Provide the [X, Y] coordinate of the cell's center where the given text is located.  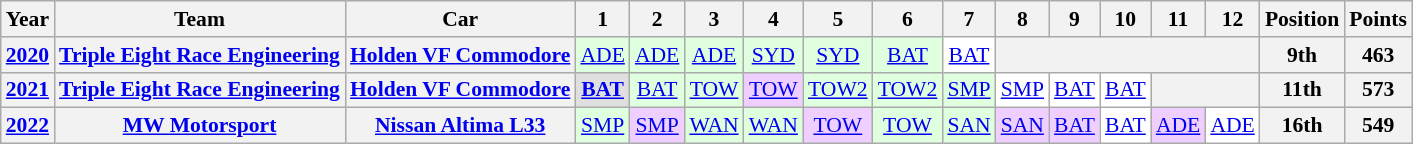
573 [1378, 90]
MW Motorsport [200, 126]
2020 [28, 55]
Team [200, 19]
2 [657, 19]
16th [1302, 126]
11 [1178, 19]
4 [774, 19]
Points [1378, 19]
549 [1378, 126]
1 [602, 19]
Position [1302, 19]
10 [1126, 19]
2021 [28, 90]
3 [714, 19]
463 [1378, 55]
Nissan Altima L33 [460, 126]
9th [1302, 55]
Year [28, 19]
12 [1232, 19]
9 [1074, 19]
8 [1022, 19]
11th [1302, 90]
5 [838, 19]
6 [908, 19]
7 [968, 19]
2022 [28, 126]
Car [460, 19]
